From the cell containing the given text, extract its center point as [X, Y] coordinate. 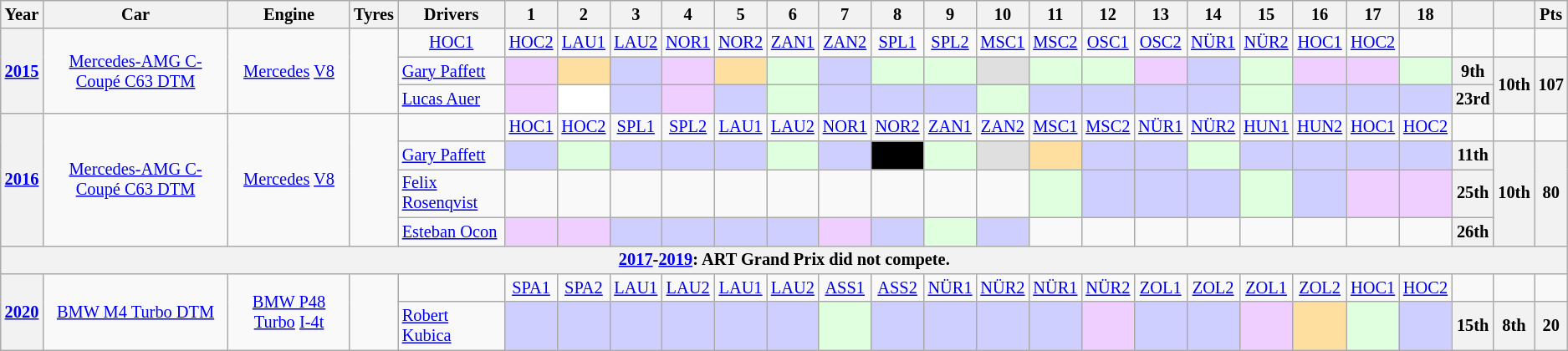
6 [793, 14]
BMW M4 Turbo DTM [135, 311]
16 [1320, 14]
11th [1473, 155]
ASS2 [898, 287]
Engine [289, 14]
8th [1514, 326]
23rd [1473, 99]
12 [1107, 14]
10 [1002, 14]
Tyres [374, 14]
OSC1 [1107, 43]
Esteban Ocon [452, 231]
5 [741, 14]
20 [1551, 326]
SPA2 [584, 287]
2 [584, 14]
26th [1473, 231]
9 [950, 14]
SPA1 [532, 287]
9th [1473, 71]
2015 [22, 70]
Lucas Auer [452, 99]
Felix Rosenqvist [452, 193]
13 [1161, 14]
80 [1551, 194]
107 [1551, 85]
18 [1425, 14]
3 [636, 14]
8 [898, 14]
HUN2 [1320, 127]
14 [1213, 14]
ASS1 [845, 287]
17 [1373, 14]
2017-2019: ART Grand Prix did not compete. [784, 260]
11 [1055, 14]
OSC2 [1161, 43]
Car [135, 14]
25th [1473, 193]
15th [1473, 326]
Robert Kubica [452, 326]
7 [845, 14]
HUN1 [1266, 127]
4 [687, 14]
Pts [1551, 14]
Year [22, 14]
Drivers [452, 14]
2020 [22, 311]
1 [532, 14]
BMW P48 Turbo I-4t [289, 311]
15 [1266, 14]
2016 [22, 179]
